Output the [x, y] coordinate of the center of the cell containing the given text.  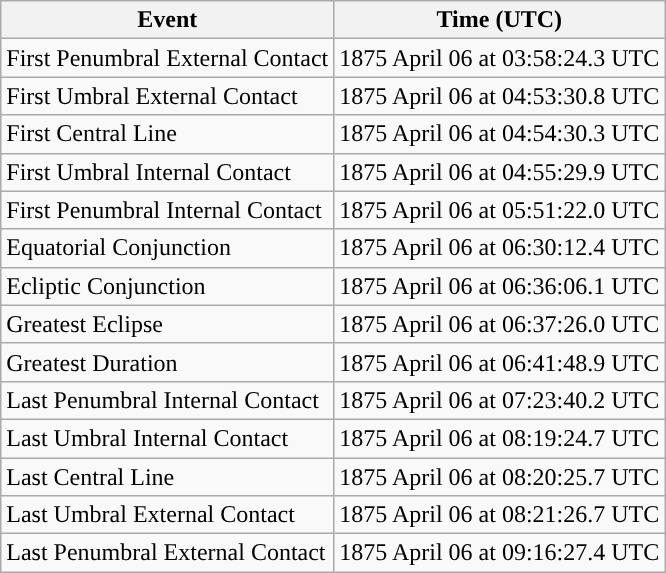
1875 April 06 at 06:36:06.1 UTC [500, 286]
1875 April 06 at 08:19:24.7 UTC [500, 438]
1875 April 06 at 06:37:26.0 UTC [500, 324]
Last Penumbral External Contact [168, 553]
1875 April 06 at 08:20:25.7 UTC [500, 477]
Last Umbral Internal Contact [168, 438]
1875 April 06 at 06:41:48.9 UTC [500, 362]
Greatest Eclipse [168, 324]
Time (UTC) [500, 20]
First Umbral External Contact [168, 96]
Last Central Line [168, 477]
First Umbral Internal Contact [168, 172]
First Penumbral External Contact [168, 58]
1875 April 06 at 03:58:24.3 UTC [500, 58]
Last Umbral External Contact [168, 515]
Last Penumbral Internal Contact [168, 400]
First Penumbral Internal Contact [168, 210]
Equatorial Conjunction [168, 248]
Greatest Duration [168, 362]
Event [168, 20]
1875 April 06 at 04:54:30.3 UTC [500, 134]
1875 April 06 at 07:23:40.2 UTC [500, 400]
1875 April 06 at 04:55:29.9 UTC [500, 172]
Ecliptic Conjunction [168, 286]
1875 April 06 at 05:51:22.0 UTC [500, 210]
1875 April 06 at 06:30:12.4 UTC [500, 248]
First Central Line [168, 134]
1875 April 06 at 08:21:26.7 UTC [500, 515]
1875 April 06 at 04:53:30.8 UTC [500, 96]
1875 April 06 at 09:16:27.4 UTC [500, 553]
